Locate the cell with the specified text and output its [x, y] center coordinate. 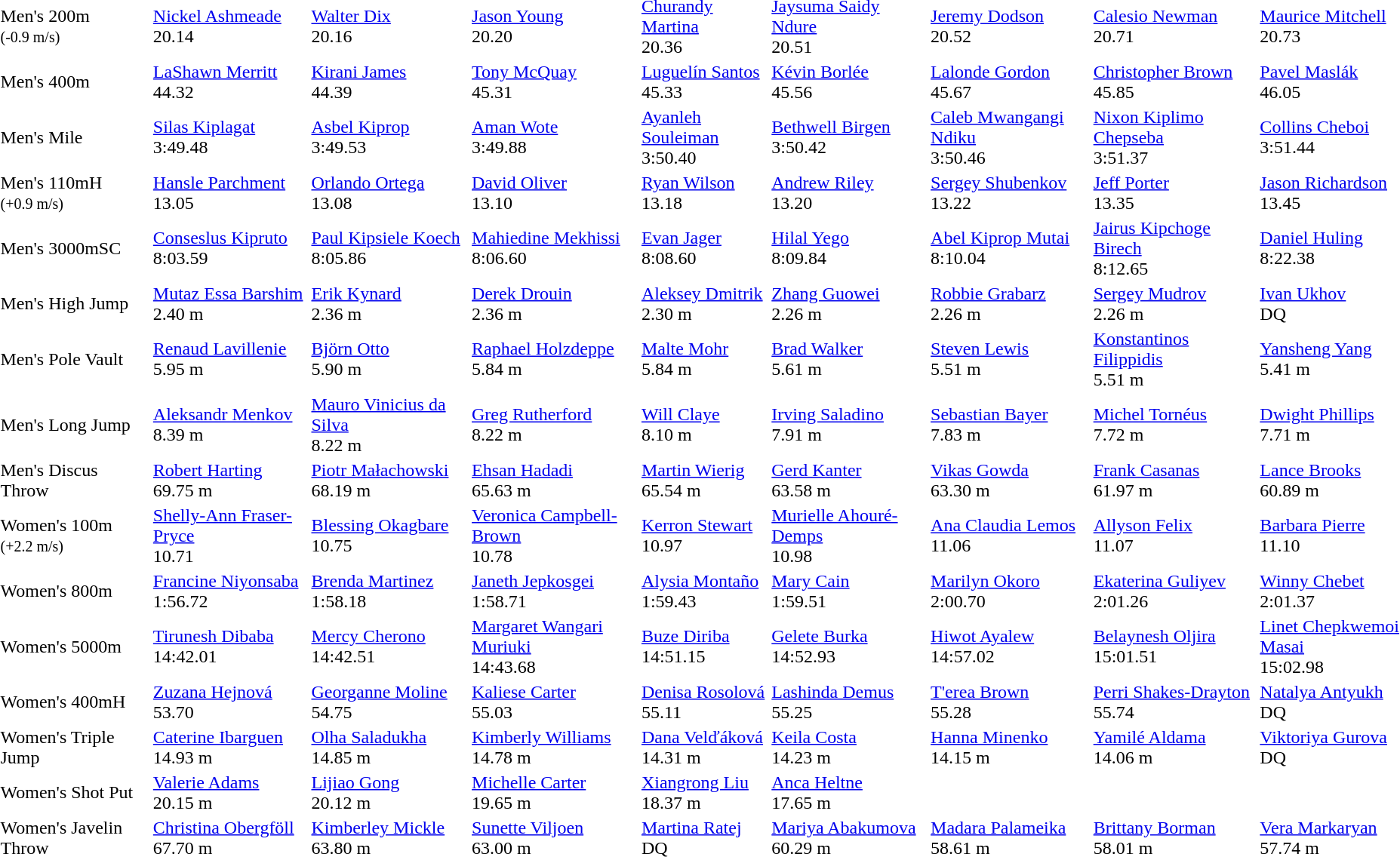
Brenda Martinez 1:58.18 [389, 591]
Abel Kiprop Mutai 8:10.04 [1010, 248]
Renaud Lavillenie 5.95 m [229, 359]
Gerd Kanter 63.58 m [849, 480]
Belaynesh Oljira 15:01.51 [1174, 647]
Kimberly Williams 14.78 m [555, 747]
Georganne Moline 54.75 [389, 702]
Derek Drouin 2.36 m [555, 303]
Piotr Małachowski 68.19 m [389, 480]
Anca Heltne 17.65 m [849, 792]
Murielle Ahouré-Demps 10.98 [849, 536]
Caleb Mwangangi Ndiku 3:50.46 [1010, 137]
Ana Claudia Lemos 11.06 [1010, 536]
Lashinda Demus 55.25 [849, 702]
Zuzana Hejnová 53.70 [229, 702]
Kerron Stewart 10.97 [703, 536]
Aman Wote 3:49.88 [555, 137]
Frank Casanas 61.97 m [1174, 480]
Aleksey Dmitrik 2.30 m [703, 303]
Konstantinos Filippidis 5.51 m [1174, 359]
Denisa Rosolová 55.11 [703, 702]
Greg Rutherford 8.22 m [555, 425]
Björn Otto 5.90 m [389, 359]
Yamilé Aldama 14.06 m [1174, 747]
David Oliver 13.10 [555, 193]
Janeth Jepkosgei 1:58.71 [555, 591]
Shelly-Ann Fraser-Pryce 10.71 [229, 536]
Will Claye 8.10 m [703, 425]
Vikas Gowda 63.30 m [1010, 480]
Mutaz Essa Barshim 2.40 m [229, 303]
Marilyn Okoro 2:00.70 [1010, 591]
Ayanleh Souleiman 3:50.40 [703, 137]
Jeff Porter 13.35 [1174, 193]
Margaret Wangari Muriuki 14:43.68 [555, 647]
Robbie Grabarz 2.26 m [1010, 303]
Lalonde Gordon 45.67 [1010, 81]
Irving Saladino 7.91 m [849, 425]
Francine Niyonsaba 1:56.72 [229, 591]
Ryan Wilson 13.18 [703, 193]
Robert Harting 69.75 m [229, 480]
Xiangrong Liu 18.37 m [703, 792]
Olha Saladukha 14.85 m [389, 747]
Sergey Mudrov 2.26 m [1174, 303]
T'erea Brown 55.28 [1010, 702]
Erik Kynard 2.36 m [389, 303]
Bethwell Birgen 3:50.42 [849, 137]
Alysia Montaño 1:59.43 [703, 591]
Ehsan Hadadi 65.63 m [555, 480]
Jairus Kipchoge Birech 8:12.65 [1174, 248]
Paul Kipsiele Koech 8:05.86 [389, 248]
Gelete Burka 14:52.93 [849, 647]
Asbel Kiprop 3:49.53 [389, 137]
Zhang Guowei 2.26 m [849, 303]
Kaliese Carter 55.03 [555, 702]
Tony McQuay 45.31 [555, 81]
Michelle Carter 19.65 m [555, 792]
Kévin Borlée 45.56 [849, 81]
Lijiao Gong 20.12 m [389, 792]
Mauro Vinicius da Silva 8.22 m [389, 425]
Ekaterina Guliyev 2:01.26 [1174, 591]
LaShawn Merritt 44.32 [229, 81]
Aleksandr Menkov 8.39 m [229, 425]
Hilal Yego 8:09.84 [849, 248]
Mercy Cherono 14:42.51 [389, 647]
Caterine Ibarguen 14.93 m [229, 747]
Raphael Holzdeppe 5.84 m [555, 359]
Veronica Campbell-Brown 10.78 [555, 536]
Tirunesh Dibaba 14:42.01 [229, 647]
Hanna Minenko 14.15 m [1010, 747]
Blessing Okagbare 10.75 [389, 536]
Luguelín Santos 45.33 [703, 81]
Conseslus Kipruto 8:03.59 [229, 248]
Andrew Riley 13.20 [849, 193]
Malte Mohr 5.84 m [703, 359]
Kirani James 44.39 [389, 81]
Evan Jager 8:08.60 [703, 248]
Keila Costa 14.23 m [849, 747]
Dana Velďáková 14.31 m [703, 747]
Hiwot Ayalew 14:57.02 [1010, 647]
Mahiedine Mekhissi 8:06.60 [555, 248]
Martin Wierig 65.54 m [703, 480]
Hansle Parchment 13.05 [229, 193]
Valerie Adams 20.15 m [229, 792]
Christopher Brown 45.85 [1174, 81]
Brad Walker 5.61 m [849, 359]
Silas Kiplagat 3:49.48 [229, 137]
Sergey Shubenkov 13.22 [1010, 193]
Perri Shakes-Drayton 55.74 [1174, 702]
Orlando Ortega 13.08 [389, 193]
Michel Tornéus 7.72 m [1174, 425]
Nixon Kiplimo Chepseba 3:51.37 [1174, 137]
Sebastian Bayer 7.83 m [1010, 425]
Allyson Felix 11.07 [1174, 536]
Buze Diriba 14:51.15 [703, 647]
Steven Lewis 5.51 m [1010, 359]
Mary Cain 1:59.51 [849, 591]
